Extract the (X, Y) coordinate from the center of the cell holding the provided text.  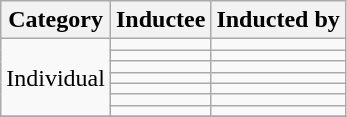
Inducted by (278, 20)
Inductee (160, 20)
Individual (56, 78)
Category (56, 20)
